Search for the cell housing the specified text and yield its [X, Y] center coordinate. 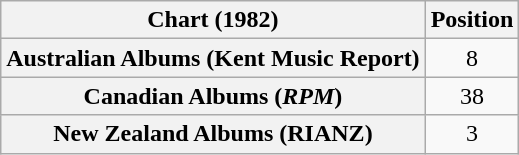
38 [472, 96]
Chart (1982) [213, 20]
Canadian Albums (RPM) [213, 96]
3 [472, 134]
8 [472, 58]
Australian Albums (Kent Music Report) [213, 58]
Position [472, 20]
New Zealand Albums (RIANZ) [213, 134]
